Determine the (x, y) coordinate at the center of the cell enclosing the given text.  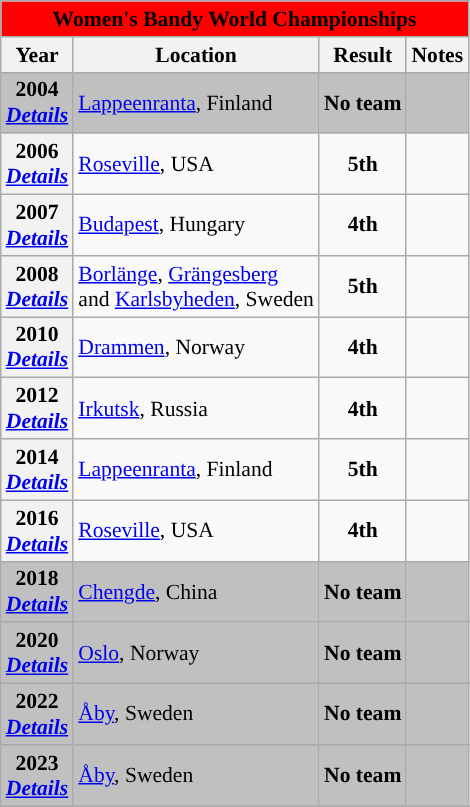
Irkutsk, Russia (196, 408)
2020Details (37, 654)
Result (362, 55)
2006Details (37, 164)
2016Details (37, 530)
Oslo, Norway (196, 654)
2007Details (37, 226)
2022Details (37, 714)
2014Details (37, 470)
Women's Bandy World Championships (234, 19)
Drammen, Norway (196, 348)
Year (37, 55)
2012Details (37, 408)
2023Details (37, 776)
Chengde, China (196, 592)
2010Details (37, 348)
Borlänge, Grängesbergand Karlsbyheden, Sweden (196, 286)
2018Details (37, 592)
Notes (437, 55)
Location (196, 55)
2004Details (37, 102)
Budapest, Hungary (196, 226)
2008Details (37, 286)
